Scan for the cell matching the given text and deliver its (X, Y) coordinate at center. 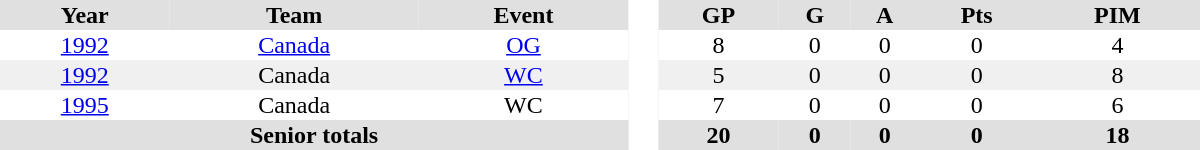
Event (524, 15)
7 (718, 105)
GP (718, 15)
OG (524, 45)
1995 (85, 105)
A (885, 15)
G (815, 15)
6 (1118, 105)
4 (1118, 45)
18 (1118, 135)
Team (294, 15)
5 (718, 75)
Year (85, 15)
Senior totals (314, 135)
PIM (1118, 15)
Pts (976, 15)
20 (718, 135)
